Return the [x, y] coordinate for the center point of the cell that contains the specified text.  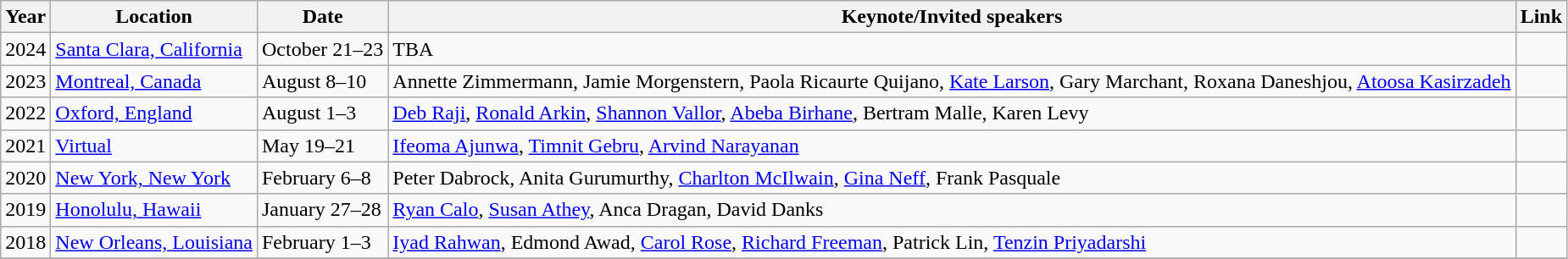
2019 [25, 210]
Honolulu, Hawaii [154, 210]
New Orleans, Louisiana [154, 242]
Iyad Rahwan, Edmond Awad, Carol Rose, Richard Freeman, Patrick Lin, Tenzin Priyadarshi [952, 242]
Ryan Calo, Susan Athey, Anca Dragan, David Danks [952, 210]
2018 [25, 242]
Annette Zimmermann, Jamie Morgenstern, Paola Ricaurte Quijano, Kate Larson, Gary Marchant, Roxana Daneshjou, Atoosa Kasirzadeh [952, 81]
TBA [952, 49]
August 1–3 [322, 113]
May 19–21 [322, 146]
August 8–10 [322, 81]
Oxford, England [154, 113]
2022 [25, 113]
Deb Raji, Ronald Arkin, Shannon Vallor, Abeba Birhane, Bertram Malle, Karen Levy [952, 113]
Year [25, 17]
Keynote/Invited speakers [952, 17]
Peter Dabrock, Anita Gurumurthy, Charlton McIlwain, Gina Neff, Frank Pasquale [952, 178]
February 6–8 [322, 178]
2023 [25, 81]
2020 [25, 178]
Date [322, 17]
February 1–3 [322, 242]
Ifeoma Ajunwa, Timnit Gebru, Arvind Narayanan [952, 146]
Montreal, Canada [154, 81]
January 27–28 [322, 210]
Link [1541, 17]
2024 [25, 49]
October 21–23 [322, 49]
Location [154, 17]
Virtual [154, 146]
Santa Clara, California [154, 49]
2021 [25, 146]
New York, New York [154, 178]
